Detect which cell encompasses the target text, then output its [x, y] center coordinate. 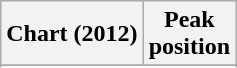
Peakposition [189, 34]
Chart (2012) [72, 34]
